Output the [x, y] coordinate of the center of the cell containing the given text.  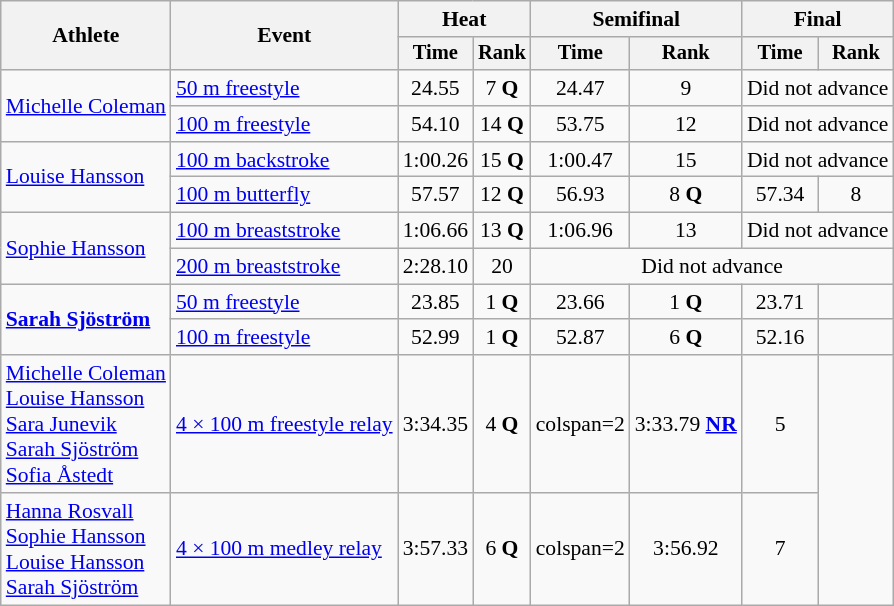
54.10 [436, 124]
1:00.47 [580, 160]
15 [686, 160]
4 × 100 m freestyle relay [284, 424]
Sarah Sjöström [86, 320]
7 Q [502, 88]
1:06.66 [436, 231]
3:56.92 [686, 549]
200 m breaststroke [284, 267]
3:33.79 NR [686, 424]
7 [780, 549]
Semifinal [636, 19]
23.85 [436, 302]
100 m backstroke [284, 160]
52.87 [580, 338]
4 Q [502, 424]
100 m butterfly [284, 195]
8 [856, 195]
20 [502, 267]
Louise Hansson [86, 178]
Sophie Hansson [86, 248]
14 Q [502, 124]
57.57 [436, 195]
Michelle ColemanLouise HanssonSara JunevikSarah SjöströmSofia Åstedt [86, 424]
23.66 [580, 302]
13 [686, 231]
Michelle Coleman [86, 106]
52.16 [780, 338]
15 Q [502, 160]
24.55 [436, 88]
52.99 [436, 338]
24.47 [580, 88]
8 Q [686, 195]
2:28.10 [436, 267]
3:57.33 [436, 549]
53.75 [580, 124]
1:00.26 [436, 160]
13 Q [502, 231]
100 m breaststroke [284, 231]
1:06.96 [580, 231]
3:34.35 [436, 424]
9 [686, 88]
Athlete [86, 36]
Final [818, 19]
5 [780, 424]
Hanna RosvallSophie HanssonLouise HanssonSarah Sjöström [86, 549]
4 × 100 m medley relay [284, 549]
12 Q [502, 195]
12 [686, 124]
Event [284, 36]
23.71 [780, 302]
56.93 [580, 195]
57.34 [780, 195]
Heat [464, 19]
